From the cell containing the given text, extract its center point as (X, Y) coordinate. 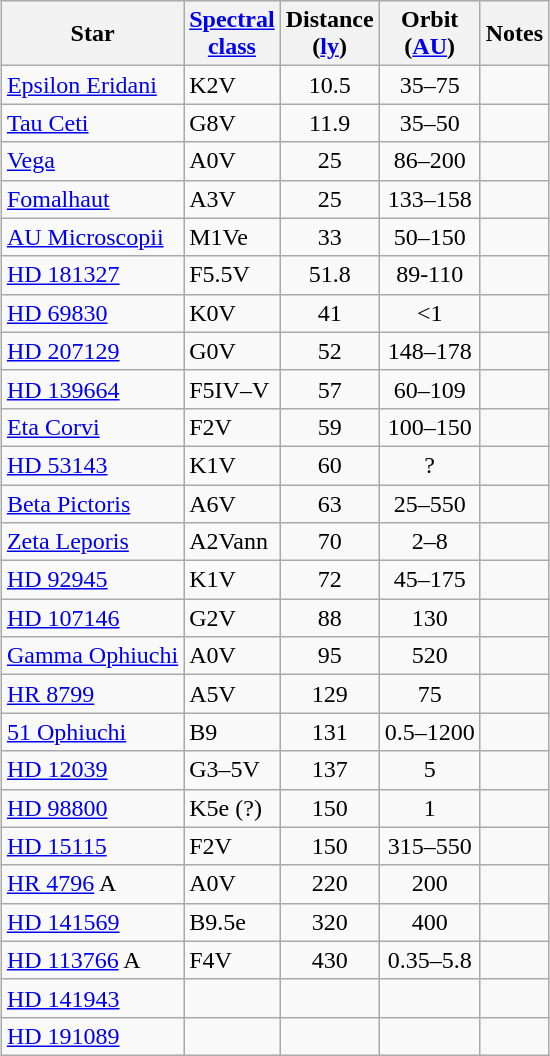
41 (330, 313)
A2Vann (232, 542)
35–50 (430, 123)
75 (430, 694)
? (430, 465)
M1Ve (232, 237)
400 (430, 922)
63 (330, 503)
Fomalhaut (92, 199)
95 (330, 656)
51 Ophiuchi (92, 732)
50–150 (430, 237)
Vega (92, 161)
Star (92, 34)
HD 207129 (92, 351)
HD 12039 (92, 770)
59 (330, 427)
86–200 (430, 161)
G3–5V (232, 770)
HD 107146 (92, 618)
25–550 (430, 503)
129 (330, 694)
Distance(ly) (330, 34)
35–75 (430, 85)
320 (330, 922)
130 (430, 618)
Notes (514, 34)
HD 98800 (92, 808)
2–8 (430, 542)
HD 15115 (92, 846)
HD 141943 (92, 998)
F5IV–V (232, 389)
HD 92945 (92, 580)
K2V (232, 85)
HD 139664 (92, 389)
A5V (232, 694)
HD 191089 (92, 1036)
Zeta Leporis (92, 542)
200 (430, 884)
G2V (232, 618)
45–175 (430, 580)
10.5 (330, 85)
315–550 (430, 846)
72 (330, 580)
HD 141569 (92, 922)
<1 (430, 313)
HD 53143 (92, 465)
220 (330, 884)
148–178 (430, 351)
11.9 (330, 123)
HD 69830 (92, 313)
33 (330, 237)
HR 4796 A (92, 884)
B9 (232, 732)
K5e (?) (232, 808)
60–109 (430, 389)
70 (330, 542)
G0V (232, 351)
57 (330, 389)
HD 113766 A (92, 960)
A6V (232, 503)
5 (430, 770)
520 (430, 656)
60 (330, 465)
F5.5V (232, 275)
133–158 (430, 199)
A3V (232, 199)
88 (330, 618)
G8V (232, 123)
52 (330, 351)
Gamma Ophiuchi (92, 656)
0.5–1200 (430, 732)
0.35–5.8 (430, 960)
Eta Corvi (92, 427)
Epsilon Eridani (92, 85)
51.8 (330, 275)
Orbit(AU) (430, 34)
K0V (232, 313)
100–150 (430, 427)
F4V (232, 960)
HD 181327 (92, 275)
131 (330, 732)
Tau Ceti (92, 123)
89-110 (430, 275)
1 (430, 808)
HR 8799 (92, 694)
AU Microscopii (92, 237)
B9.5e (232, 922)
Beta Pictoris (92, 503)
430 (330, 960)
137 (330, 770)
Spectralclass (232, 34)
